Search for the cell housing the specified text and yield its [X, Y] center coordinate. 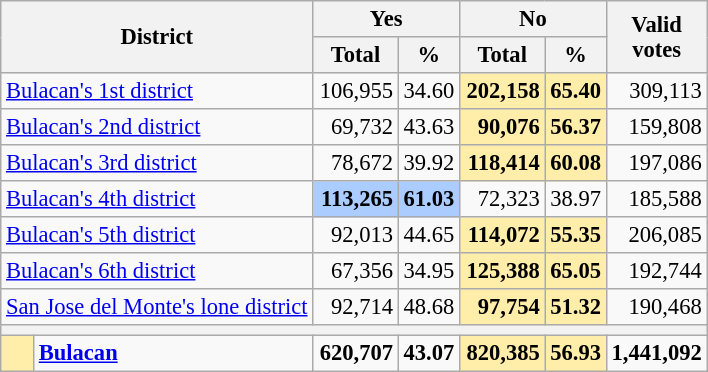
56.93 [576, 353]
69,732 [356, 127]
159,808 [656, 127]
72,323 [503, 199]
78,672 [356, 163]
51.32 [576, 307]
192,744 [656, 271]
97,754 [503, 307]
34.95 [428, 271]
202,158 [503, 91]
65.40 [576, 91]
43.63 [428, 127]
Bulacan's 5th district [157, 235]
114,072 [503, 235]
District [157, 37]
820,385 [503, 353]
65.05 [576, 271]
San Jose del Monte's lone district [157, 307]
61.03 [428, 199]
Yes [386, 19]
48.68 [428, 307]
Bulacan's 3rd district [157, 163]
39.92 [428, 163]
60.08 [576, 163]
92,013 [356, 235]
90,076 [503, 127]
56.37 [576, 127]
44.65 [428, 235]
55.35 [576, 235]
190,468 [656, 307]
67,356 [356, 271]
Bulacan's 4th district [157, 199]
113,265 [356, 199]
1,441,092 [656, 353]
92,714 [356, 307]
206,085 [656, 235]
Bulacan [172, 353]
Bulacan's 6th district [157, 271]
34.60 [428, 91]
106,955 [356, 91]
185,588 [656, 199]
309,113 [656, 91]
Valid votes [656, 37]
43.07 [428, 353]
118,414 [503, 163]
197,086 [656, 163]
38.97 [576, 199]
Bulacan's 2nd district [157, 127]
125,388 [503, 271]
Bulacan's 1st district [157, 91]
620,707 [356, 353]
No [534, 19]
